Detect which cell encompasses the target text, then output its [X, Y] center coordinate. 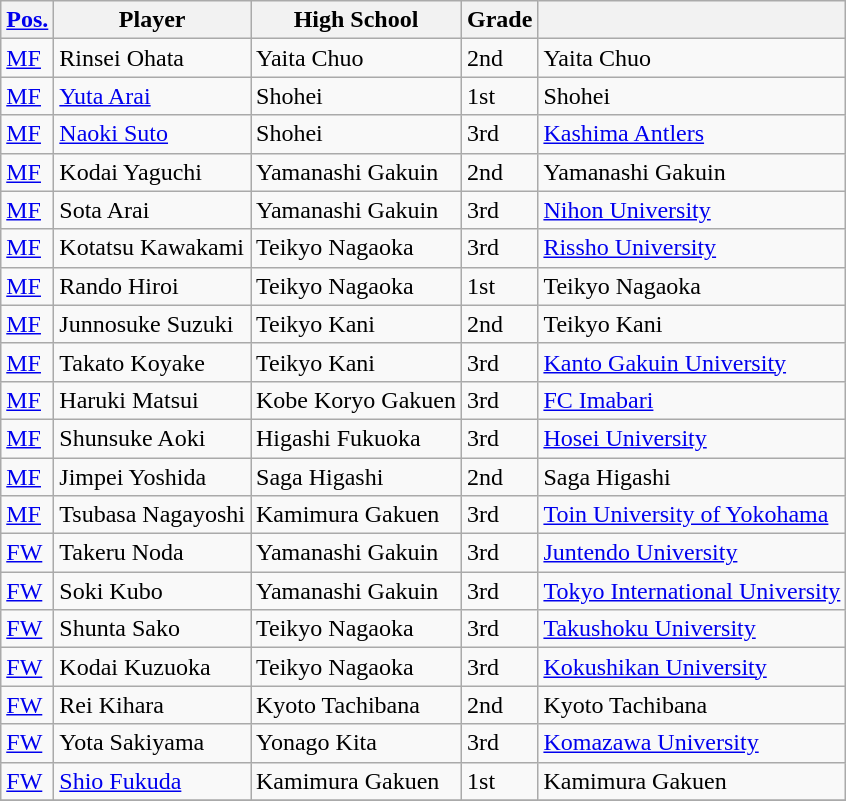
Rinsei Ohata [152, 58]
Tsubasa Nagayoshi [152, 515]
Rei Kihara [152, 705]
Komazawa University [692, 743]
Takushoku University [692, 629]
Takato Koyake [152, 362]
Hosei University [692, 438]
Rando Hiroi [152, 286]
Kanto Gakuin University [692, 362]
Shunta Sako [152, 629]
Yonago Kita [356, 743]
Grade [500, 20]
Higashi Fukuoka [356, 438]
Sota Arai [152, 210]
Toin University of Yokohama [692, 515]
Kokushikan University [692, 667]
Shio Fukuda [152, 781]
Haruki Matsui [152, 400]
Kashima Antlers [692, 134]
Pos. [28, 20]
Naoki Suto [152, 134]
Kodai Yaguchi [152, 172]
Kotatsu Kawakami [152, 248]
Yuta Arai [152, 96]
Jimpei Yoshida [152, 477]
Juntendo University [692, 553]
Takeru Noda [152, 553]
Nihon University [692, 210]
Player [152, 20]
Soki Kubo [152, 591]
Rissho University [692, 248]
High School [356, 20]
Yota Sakiyama [152, 743]
Tokyo International University [692, 591]
FC Imabari [692, 400]
Kobe Koryo Gakuen [356, 400]
Junnosuke Suzuki [152, 324]
Shunsuke Aoki [152, 438]
Kodai Kuzuoka [152, 667]
